Return (x, y) of the center of cell containing provided text 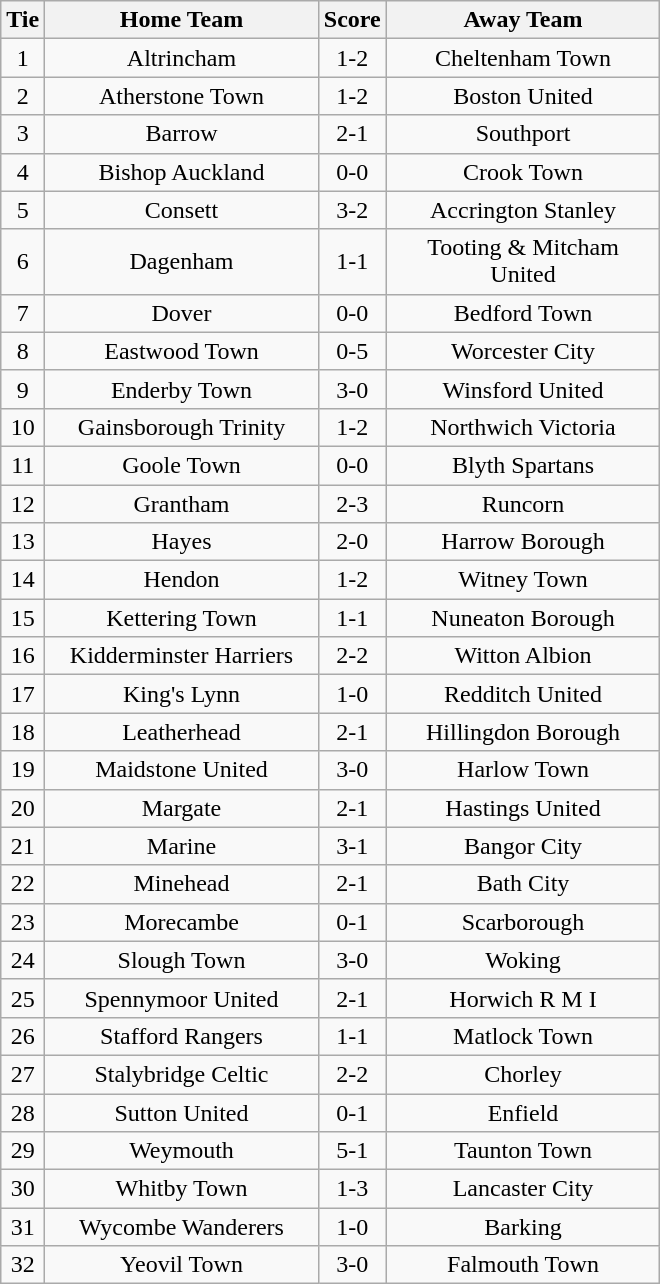
Barrow (182, 134)
Redditch United (523, 694)
6 (23, 262)
Marine (182, 846)
Accrington Stanley (523, 210)
Wycombe Wanderers (182, 1227)
Slough Town (182, 960)
19 (23, 770)
Score (352, 20)
Scarborough (523, 922)
Hendon (182, 580)
5 (23, 210)
7 (23, 313)
Bedford Town (523, 313)
14 (23, 580)
Dover (182, 313)
Whitby Town (182, 1189)
8 (23, 351)
Worcester City (523, 351)
Bangor City (523, 846)
13 (23, 542)
2-0 (352, 542)
3-2 (352, 210)
Lancaster City (523, 1189)
Gainsborough Trinity (182, 427)
2-3 (352, 503)
2 (23, 96)
Goole Town (182, 465)
5-1 (352, 1151)
27 (23, 1074)
Tie (23, 20)
28 (23, 1113)
9 (23, 389)
Hillingdon Borough (523, 732)
Minehead (182, 884)
11 (23, 465)
Boston United (523, 96)
Bishop Auckland (182, 172)
Spennymoor United (182, 998)
Cheltenham Town (523, 58)
Maidstone United (182, 770)
Leatherhead (182, 732)
23 (23, 922)
Kidderminster Harriers (182, 656)
Stafford Rangers (182, 1036)
17 (23, 694)
Yeovil Town (182, 1265)
3-1 (352, 846)
24 (23, 960)
Home Team (182, 20)
3 (23, 134)
Hayes (182, 542)
Hastings United (523, 808)
Eastwood Town (182, 351)
Weymouth (182, 1151)
20 (23, 808)
Witton Albion (523, 656)
Altrincham (182, 58)
10 (23, 427)
Enfield (523, 1113)
Winsford United (523, 389)
Northwich Victoria (523, 427)
25 (23, 998)
1-3 (352, 1189)
Matlock Town (523, 1036)
Bath City (523, 884)
Runcorn (523, 503)
Falmouth Town (523, 1265)
Dagenham (182, 262)
32 (23, 1265)
1 (23, 58)
Morecambe (182, 922)
0-5 (352, 351)
30 (23, 1189)
Harlow Town (523, 770)
King's Lynn (182, 694)
31 (23, 1227)
Away Team (523, 20)
26 (23, 1036)
18 (23, 732)
Consett (182, 210)
21 (23, 846)
22 (23, 884)
Sutton United (182, 1113)
Kettering Town (182, 618)
Tooting & Mitcham United (523, 262)
Woking (523, 960)
Chorley (523, 1074)
Crook Town (523, 172)
Grantham (182, 503)
Horwich R M I (523, 998)
Stalybridge Celtic (182, 1074)
Atherstone Town (182, 96)
Southport (523, 134)
Taunton Town (523, 1151)
4 (23, 172)
29 (23, 1151)
Nuneaton Borough (523, 618)
Blyth Spartans (523, 465)
15 (23, 618)
Barking (523, 1227)
Witney Town (523, 580)
16 (23, 656)
12 (23, 503)
Harrow Borough (523, 542)
Enderby Town (182, 389)
Margate (182, 808)
